Extract the (x, y) coordinate from the center of the cell holding the provided text.  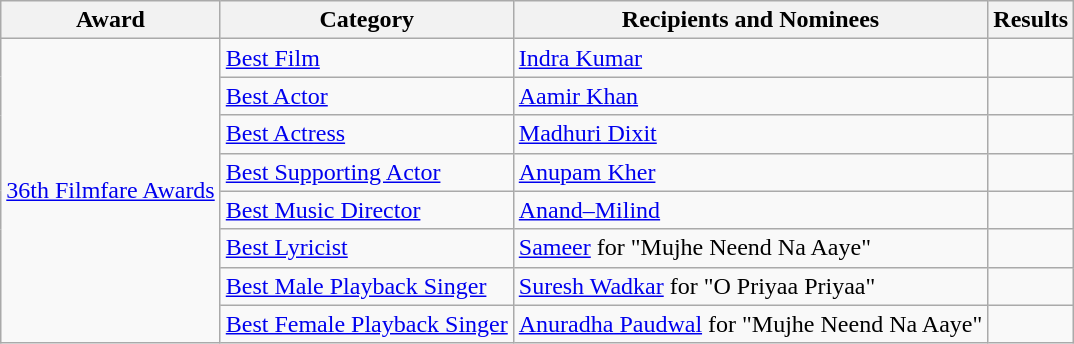
Best Film (366, 58)
Anand–Milind (750, 210)
Best Lyricist (366, 248)
Best Actor (366, 96)
Category (366, 20)
Recipients and Nominees (750, 20)
Aamir Khan (750, 96)
Award (110, 20)
Best Male Playback Singer (366, 286)
Best Supporting Actor (366, 172)
Anupam Kher (750, 172)
36th Filmfare Awards (110, 191)
Best Actress (366, 134)
Anuradha Paudwal for "Mujhe Neend Na Aaye" (750, 324)
Best Music Director (366, 210)
Indra Kumar (750, 58)
Sameer for "Mujhe Neend Na Aaye" (750, 248)
Madhuri Dixit (750, 134)
Suresh Wadkar for "O Priyaa Priyaa" (750, 286)
Results (1031, 20)
Best Female Playback Singer (366, 324)
